Capture the cell that displays the provided text and extract its (x, y) central coordinate. 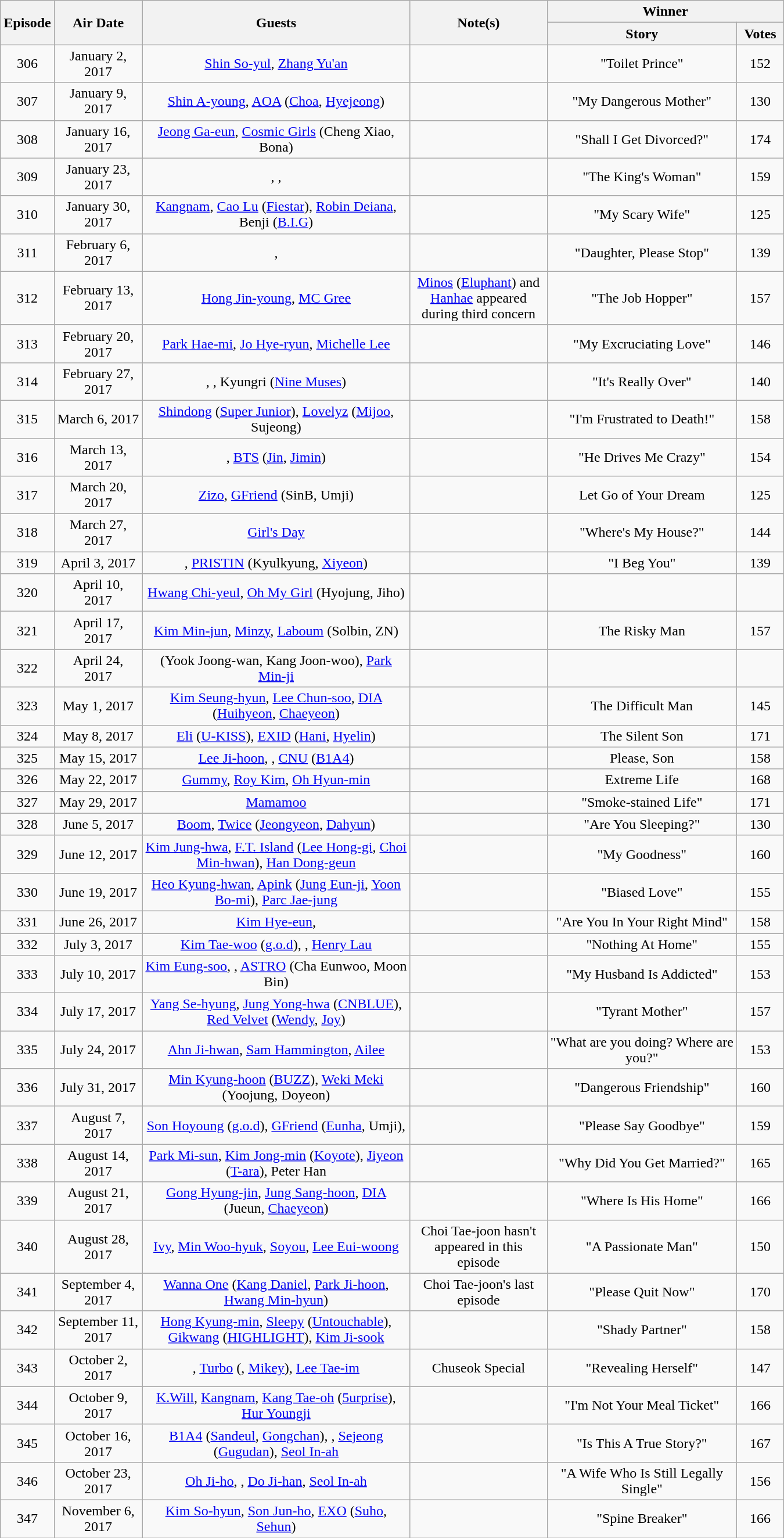
"He Drives Me Crazy" (642, 457)
March 6, 2017 (98, 419)
Kim Hye-eun, (276, 922)
Ahn Ji-hwan, Sam Hammington, Ailee (276, 1050)
323 (27, 706)
Boom, Twice (Jeongyeon, Dahyun) (276, 824)
150 (761, 1246)
Please, Son (642, 758)
Air Date (98, 23)
"The Job Hopper" (642, 298)
January 30, 2017 (98, 215)
Episode (27, 23)
Min Kyung-hoon (BUZZ), Weki Meki (Yoojung, Doyeon) (276, 1087)
Ivy, Min Woo-hyuk, Soyou, Lee Eui-woong (276, 1246)
Hwang Chi-yeul, Oh My Girl (Hyojung, Jiho) (276, 592)
Jeong Ga-eun, Cosmic Girls (Cheng Xiao, Bona) (276, 139)
154 (761, 457)
Wanna One (Kang Daniel, Park Ji-hoon, Hwang Min-hyun) (276, 1292)
319 (27, 563)
333 (27, 975)
The Silent Son (642, 736)
"My Dangerous Mother" (642, 101)
(Yook Joong-wan, Kang Joon-woo), Park Min-ji (276, 668)
165 (761, 1163)
312 (27, 298)
314 (27, 381)
329 (27, 854)
306 (27, 64)
Mamamoo (276, 802)
339 (27, 1201)
326 (27, 780)
"I'm Frustrated to Death!" (642, 419)
Gummy, Roy Kim, Oh Hyun-min (276, 780)
146 (761, 344)
Heo Kyung-hwan, Apink (Jung Eun-ji, Yoon Bo-mi), Parc Jae-jung (276, 892)
156 (761, 1481)
168 (761, 780)
Choi Tae-joon's last episode (479, 1292)
"Please Say Goodbye" (642, 1126)
307 (27, 101)
342 (27, 1330)
140 (761, 381)
August 14, 2017 (98, 1163)
"I'm Not Your Meal Ticket" (642, 1406)
344 (27, 1406)
Kim Seung-hyun, Lee Chun-soo, DIA (Huihyeon, Chaeyeon) (276, 706)
343 (27, 1367)
, Turbo (, Mikey), Lee Tae-im (276, 1367)
May 22, 2017 (98, 780)
Kim Tae-woo (g.o.d), , Henry Lau (276, 944)
April 17, 2017 (98, 631)
346 (27, 1481)
310 (27, 215)
"Where Is His Home" (642, 1201)
April 10, 2017 (98, 592)
July 10, 2017 (98, 975)
Guests (276, 23)
Shindong (Super Junior), Lovelyz (Mijoo, Sujeong) (276, 419)
327 (27, 802)
Kim Eung-soo, , ASTRO (Cha Eunwoo, Moon Bin) (276, 975)
February 13, 2017 (98, 298)
Note(s) (479, 23)
Choi Tae-joon hasn't appeared in this episode (479, 1246)
October 23, 2017 (98, 1481)
Kangnam, Cao Lu (Fiestar), Robin Deiana, Benji (B.I.G) (276, 215)
June 12, 2017 (98, 854)
April 3, 2017 (98, 563)
"Are You Sleeping?" (642, 824)
May 1, 2017 (98, 706)
"What are you doing? Where are you?" (642, 1050)
"It's Really Over" (642, 381)
"A Wife Who Is Still Legally Single" (642, 1481)
September 11, 2017 (98, 1330)
October 2, 2017 (98, 1367)
345 (27, 1443)
, (276, 252)
317 (27, 495)
August 28, 2017 (98, 1246)
341 (27, 1292)
July 31, 2017 (98, 1087)
311 (27, 252)
Extreme Life (642, 780)
August 7, 2017 (98, 1126)
June 5, 2017 (98, 824)
170 (761, 1292)
Oh Ji-ho, , Do Ji-han, Seol In-ah (276, 1481)
Minos (Eluphant) and Hanhae appeared during third concern (479, 298)
Hong Kyung-min, Sleepy (Untouchable), Gikwang (HIGHLIGHT), Kim Ji-sook (276, 1330)
Story (642, 34)
October 9, 2017 (98, 1406)
152 (761, 64)
334 (27, 1012)
"Shall I Get Divorced?" (642, 139)
"My Husband Is Addicted" (642, 975)
March 27, 2017 (98, 533)
"My Excruciating Love" (642, 344)
325 (27, 758)
332 (27, 944)
Winner (666, 12)
Kim Jung-hwa, F.T. Island (Lee Hong-gi, Choi Min-hwan), Han Dong-geun (276, 854)
322 (27, 668)
Kim Min-jun, Minzy, Laboum (Solbin, ZN) (276, 631)
Kim So-hyun, Son Jun-ho, EXO (Suho, Sehun) (276, 1518)
May 8, 2017 (98, 736)
328 (27, 824)
337 (27, 1126)
July 3, 2017 (98, 944)
July 17, 2017 (98, 1012)
May 29, 2017 (98, 802)
336 (27, 1087)
May 15, 2017 (98, 758)
338 (27, 1163)
324 (27, 736)
March 13, 2017 (98, 457)
147 (761, 1367)
April 24, 2017 (98, 668)
"Dangerous Friendship" (642, 1087)
"Daughter, Please Stop" (642, 252)
"Spine Breaker" (642, 1518)
Lee Ji-hoon, , CNU (B1A4) (276, 758)
Shin A-young, AOA (Choa, Hyejeong) (276, 101)
Girl's Day (276, 533)
Zizo, GFriend (SinB, Umji) (276, 495)
"The King's Woman" (642, 177)
316 (27, 457)
Son Hoyoung (g.o.d), GFriend (Eunha, Umji), (276, 1126)
October 16, 2017 (98, 1443)
"My Scary Wife" (642, 215)
March 20, 2017 (98, 495)
335 (27, 1050)
Votes (761, 34)
September 4, 2017 (98, 1292)
174 (761, 139)
K.Will, Kangnam, Kang Tae-oh (5urprise), Hur Youngji (276, 1406)
, BTS (Jin, Jimin) (276, 457)
340 (27, 1246)
November 6, 2017 (98, 1518)
August 21, 2017 (98, 1201)
145 (761, 706)
Chuseok Special (479, 1367)
January 23, 2017 (98, 177)
The Difficult Man (642, 706)
January 9, 2017 (98, 101)
Park Mi-sun, Kim Jong-min (Koyote), Jiyeon (T-ara), Peter Han (276, 1163)
January 16, 2017 (98, 139)
The Risky Man (642, 631)
"Where's My House?" (642, 533)
347 (27, 1518)
"My Goodness" (642, 854)
June 26, 2017 (98, 922)
February 20, 2017 (98, 344)
"I Beg You" (642, 563)
330 (27, 892)
Park Hae-mi, Jo Hye-ryun, Michelle Lee (276, 344)
"Nothing At Home" (642, 944)
"Smoke-stained Life" (642, 802)
February 27, 2017 (98, 381)
Yang Se-hyung, Jung Yong-hwa (CNBLUE), Red Velvet (Wendy, Joy) (276, 1012)
"Tyrant Mother" (642, 1012)
321 (27, 631)
"Biased Love" (642, 892)
Let Go of Your Dream (642, 495)
Hong Jin-young, MC Gree (276, 298)
144 (761, 533)
June 19, 2017 (98, 892)
, , Kyungri (Nine Muses) (276, 381)
318 (27, 533)
309 (27, 177)
"Toilet Prince" (642, 64)
313 (27, 344)
315 (27, 419)
"Shady Partner" (642, 1330)
167 (761, 1443)
320 (27, 592)
"Revealing Herself" (642, 1367)
Shin So-yul, Zhang Yu'an (276, 64)
"Why Did You Get Married?" (642, 1163)
Gong Hyung-jin, Jung Sang-hoon, DIA (Jueun, Chaeyeon) (276, 1201)
, PRISTIN (Kyulkyung, Xiyeon) (276, 563)
January 2, 2017 (98, 64)
"Please Quit Now" (642, 1292)
"A Passionate Man" (642, 1246)
, , (276, 177)
July 24, 2017 (98, 1050)
Eli (U-KISS), EXID (Hani, Hyelin) (276, 736)
February 6, 2017 (98, 252)
"Are You In Your Right Mind" (642, 922)
B1A4 (Sandeul, Gongchan), , Sejeong (Gugudan), Seol In-ah (276, 1443)
331 (27, 922)
308 (27, 139)
"Is This A True Story?" (642, 1443)
